From the cell containing the given text, extract its center point as (x, y) coordinate. 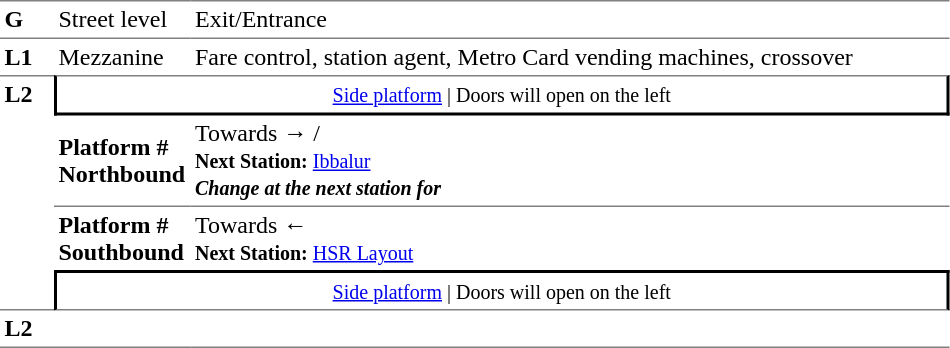
Platform #Southbound (122, 238)
Towards → / Next Station: IbbalurChange at the next station for (570, 162)
Towards ← Next Station: HSR Layout (570, 238)
Exit/Entrance (570, 20)
G (27, 20)
L1 (27, 57)
Fare control, station agent, Metro Card vending machines, crossover (570, 57)
Platform #Northbound (122, 162)
Mezzanine (122, 57)
Street level (122, 20)
